Capture the cell that displays the provided text and extract its (X, Y) central coordinate. 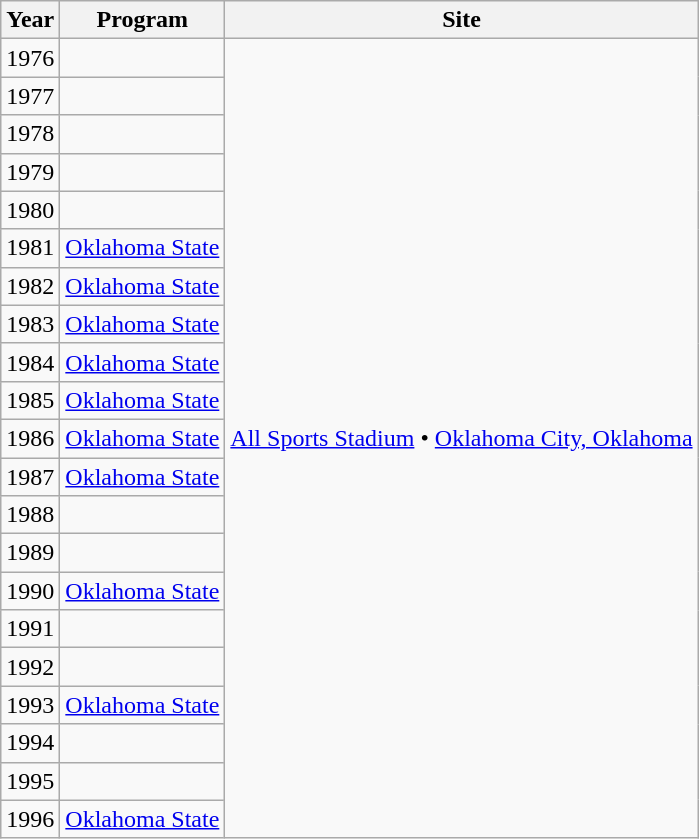
1987 (30, 477)
1984 (30, 362)
1985 (30, 400)
1982 (30, 286)
1995 (30, 781)
1986 (30, 438)
1996 (30, 819)
Year (30, 20)
1977 (30, 96)
1983 (30, 324)
1988 (30, 515)
1990 (30, 591)
1980 (30, 210)
1993 (30, 705)
1978 (30, 134)
All Sports Stadium • Oklahoma City, Oklahoma (462, 438)
1979 (30, 172)
1981 (30, 248)
1994 (30, 743)
1976 (30, 58)
Program (142, 20)
1992 (30, 667)
Site (462, 20)
1989 (30, 553)
1991 (30, 629)
